Search for the cell housing the specified text and yield its (x, y) center coordinate. 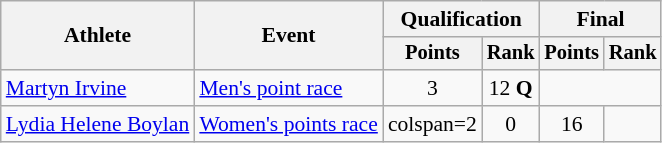
16 (571, 124)
Final (600, 19)
Lydia Helene Boylan (98, 124)
Women's points race (288, 124)
Martyn Irvine (98, 88)
Qualification (462, 19)
12 Q (511, 88)
Event (288, 36)
3 (432, 88)
Men's point race (288, 88)
Athlete (98, 36)
colspan=2 (432, 124)
0 (511, 124)
